Identify which cell holds the provided text, then report its [x, y] central coordinate. 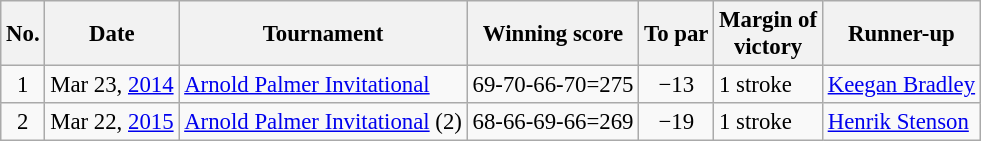
−19 [676, 122]
Margin ofvictory [768, 34]
1 [23, 85]
Henrik Stenson [901, 122]
Runner-up [901, 34]
2 [23, 122]
No. [23, 34]
Mar 23, 2014 [112, 85]
To par [676, 34]
Arnold Palmer Invitational (2) [323, 122]
68-66-69-66=269 [553, 122]
−13 [676, 85]
Tournament [323, 34]
69-70-66-70=275 [553, 85]
Winning score [553, 34]
Keegan Bradley [901, 85]
Date [112, 34]
Mar 22, 2015 [112, 122]
Arnold Palmer Invitational [323, 85]
